For the text-containing cell, return its midpoint in [X, Y] coordinate format. 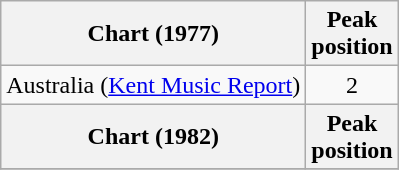
Chart (1977) [154, 34]
2 [352, 85]
Australia (Kent Music Report) [154, 85]
Chart (1982) [154, 136]
